Output the [X, Y] coordinate of the center of the cell containing the given text.  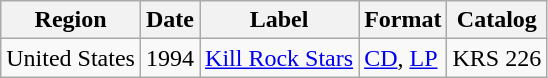
Format [403, 20]
1994 [170, 58]
Catalog [497, 20]
Label [280, 20]
Date [170, 20]
United States [71, 58]
Kill Rock Stars [280, 58]
KRS 226 [497, 58]
Region [71, 20]
CD, LP [403, 58]
